Identify which cell holds the provided text, then report its [x, y] central coordinate. 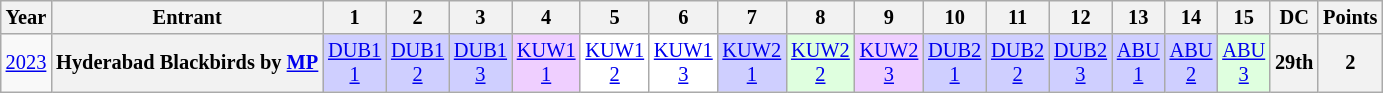
Year [26, 17]
8 [820, 17]
11 [1018, 17]
DUB21 [954, 63]
KUW13 [684, 63]
ABU3 [1244, 63]
12 [1080, 17]
KUW12 [614, 63]
Hyderabad Blackbirds by MP [187, 63]
DUB13 [480, 63]
ABU1 [1138, 63]
KUW23 [890, 63]
29th [1294, 63]
3 [480, 17]
DUB11 [354, 63]
Entrant [187, 17]
14 [1192, 17]
13 [1138, 17]
15 [1244, 17]
5 [614, 17]
KUW22 [820, 63]
9 [890, 17]
6 [684, 17]
10 [954, 17]
DUB12 [418, 63]
KUW11 [546, 63]
1 [354, 17]
KUW21 [752, 63]
DUB23 [1080, 63]
7 [752, 17]
Points [1350, 17]
2023 [26, 63]
DC [1294, 17]
ABU2 [1192, 63]
4 [546, 17]
DUB22 [1018, 63]
